Return the [x, y] coordinate for the center point of the cell that contains the specified text.  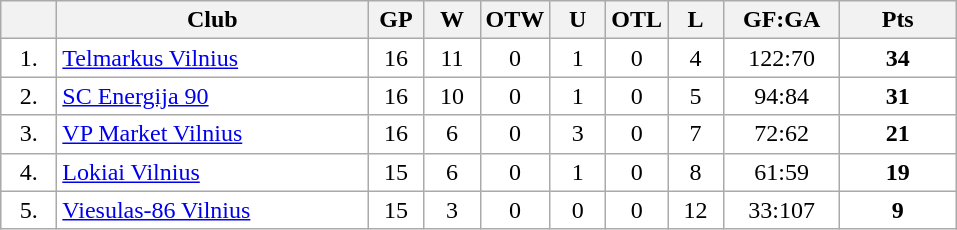
31 [898, 96]
9 [898, 210]
61:59 [782, 172]
72:62 [782, 134]
1. [29, 58]
Viesulas-86 Vilnius [212, 210]
SC Energija 90 [212, 96]
W [452, 20]
5 [696, 96]
94:84 [782, 96]
34 [898, 58]
VP Market Vilnius [212, 134]
U [578, 20]
8 [696, 172]
L [696, 20]
19 [898, 172]
Lokiai Vilnius [212, 172]
OTW [515, 20]
4. [29, 172]
11 [452, 58]
21 [898, 134]
10 [452, 96]
2. [29, 96]
Telmarkus Vilnius [212, 58]
GP [396, 20]
4 [696, 58]
12 [696, 210]
33:107 [782, 210]
OTL [637, 20]
3. [29, 134]
Club [212, 20]
GF:GA [782, 20]
122:70 [782, 58]
7 [696, 134]
5. [29, 210]
Pts [898, 20]
